Search for the cell housing the specified text and yield its [x, y] center coordinate. 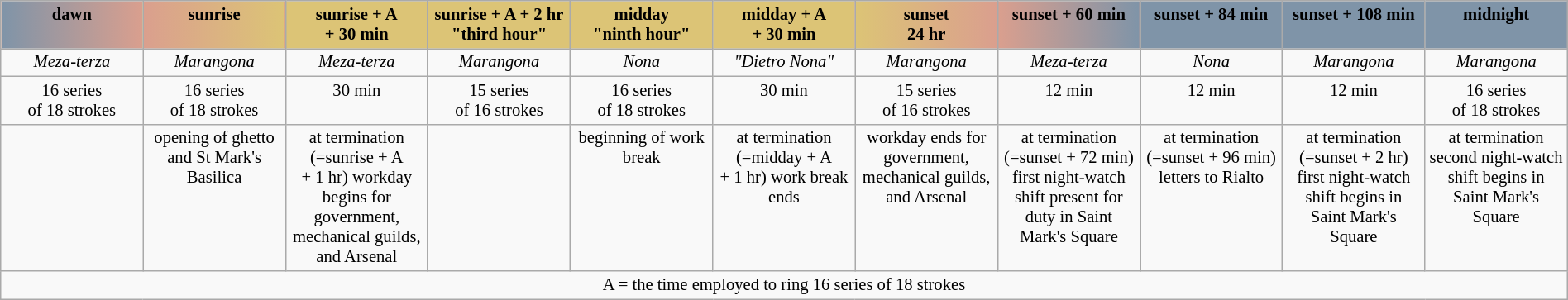
at termination (=sunrise + A + 1 hr) workday begins for government, mechanical guilds, and Arsenal [356, 198]
sunrise [214, 24]
at termination(=midday + A + 1 hr) work break ends [784, 198]
beginning of work break [642, 198]
midday"ninth hour" [642, 24]
sunset + 84 min [1211, 24]
workday ends for government, mechanical guilds, and Arsenal [926, 198]
sunset + 108 min [1354, 24]
midday + A + 30 min [784, 24]
"Dietro Nona" [784, 62]
at termination second night-watch shift begins in Saint Mark's Square [1496, 198]
sunrise + A + 30 min [356, 24]
midnight [1496, 24]
sunrise + A + 2 hr"third hour" [499, 24]
sunset + 60 min [1068, 24]
sunset24 hr [926, 24]
A = the time employed to ring 16 series of 18 strokes [784, 285]
dawn [72, 24]
opening of ghetto and St Mark's Basilica [214, 198]
at termination(=sunset + 96 min) letters to Rialto [1211, 198]
at termination(=sunset + 72 min) first night-watch shift present for duty in Saint Mark's Square [1068, 198]
at termination(=sunset + 2 hr) first night-watch shift begins in Saint Mark's Square [1354, 198]
